Pinpoint the cell where the given text exists, returning its (x, y) midpoint coordinate. 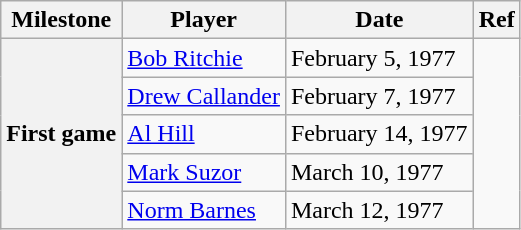
February 14, 1977 (379, 134)
February 5, 1977 (379, 58)
March 12, 1977 (379, 210)
Bob Ritchie (204, 58)
First game (62, 134)
Date (379, 20)
Player (204, 20)
Al Hill (204, 134)
Mark Suzor (204, 172)
February 7, 1977 (379, 96)
Norm Barnes (204, 210)
Milestone (62, 20)
Ref (496, 20)
March 10, 1977 (379, 172)
Drew Callander (204, 96)
